Capture the cell that displays the provided text and extract its (X, Y) central coordinate. 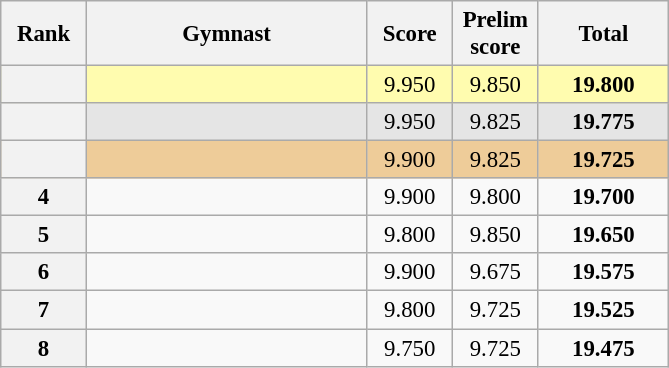
Total (604, 34)
8 (44, 348)
Rank (44, 34)
19.725 (604, 160)
7 (44, 310)
19.650 (604, 235)
19.800 (604, 85)
19.575 (604, 273)
19.700 (604, 197)
19.775 (604, 122)
4 (44, 197)
19.475 (604, 348)
Gymnast (226, 34)
9.750 (410, 348)
9.675 (496, 273)
19.525 (604, 310)
5 (44, 235)
Prelim score (496, 34)
Score (410, 34)
6 (44, 273)
